Determine the [X, Y] coordinate at the center of the cell enclosing the given text.  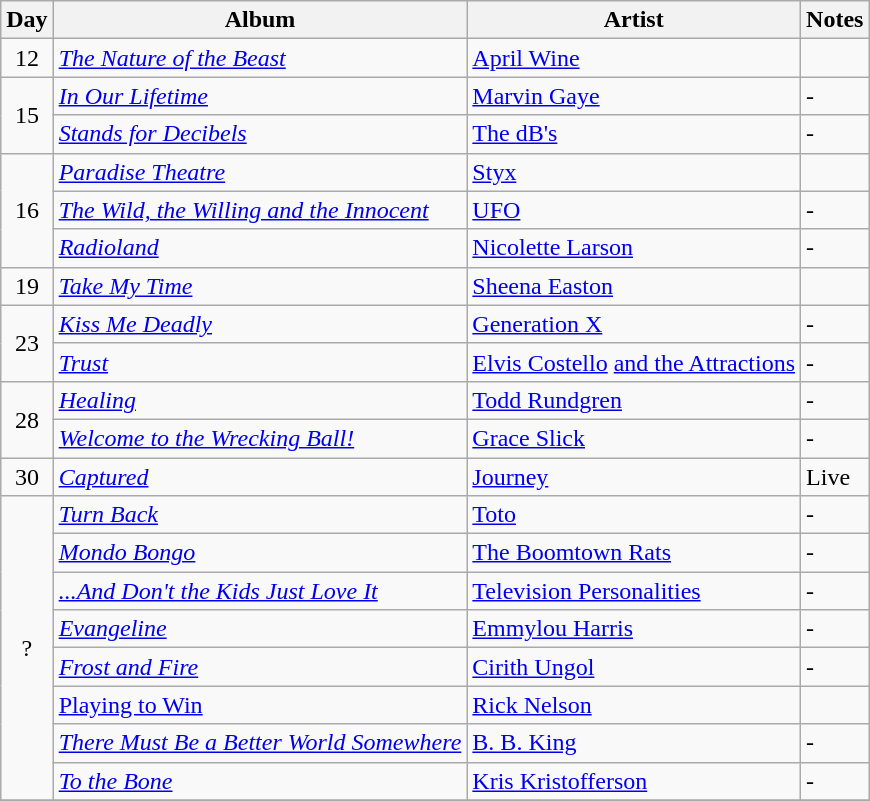
Journey [634, 477]
Live [835, 477]
15 [27, 115]
Notes [835, 20]
Healing [260, 400]
...And Don't the Kids Just Love It [260, 591]
? [27, 648]
Welcome to the Wrecking Ball! [260, 438]
Mondo Bongo [260, 553]
UFO [634, 210]
Styx [634, 172]
Paradise Theatre [260, 172]
Kiss Me Deadly [260, 324]
The Wild, the Willing and the Innocent [260, 210]
The Boomtown Rats [634, 553]
Kris Kristofferson [634, 781]
Trust [260, 362]
30 [27, 477]
Stands for Decibels [260, 134]
Captured [260, 477]
Evangeline [260, 629]
Marvin Gaye [634, 96]
Sheena Easton [634, 286]
Radioland [260, 248]
B. B. King [634, 743]
Cirith Ungol [634, 667]
April Wine [634, 58]
To the Bone [260, 781]
Todd Rundgren [634, 400]
16 [27, 210]
Frost and Fire [260, 667]
Album [260, 20]
Playing to Win [260, 705]
There Must Be a Better World Somewhere [260, 743]
Generation X [634, 324]
23 [27, 343]
12 [27, 58]
Day [27, 20]
19 [27, 286]
Grace Slick [634, 438]
Rick Nelson [634, 705]
Nicolette Larson [634, 248]
The Nature of the Beast [260, 58]
Elvis Costello and the Attractions [634, 362]
Emmylou Harris [634, 629]
28 [27, 419]
Take My Time [260, 286]
Toto [634, 515]
The dB's [634, 134]
In Our Lifetime [260, 96]
Turn Back [260, 515]
Television Personalities [634, 591]
Artist [634, 20]
